Determine the [x, y] coordinate at the center of the cell enclosing the given text.  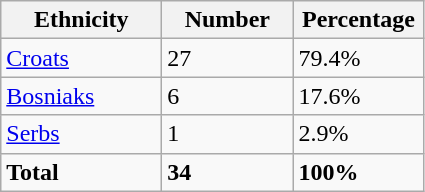
2.9% [358, 134]
100% [358, 172]
27 [228, 58]
6 [228, 96]
Ethnicity [82, 20]
Croats [82, 58]
Percentage [358, 20]
79.4% [358, 58]
Total [82, 172]
Number [228, 20]
17.6% [358, 96]
1 [228, 134]
Bosniaks [82, 96]
34 [228, 172]
Serbs [82, 134]
